Pinpoint the cell where the given text exists, returning its [X, Y] midpoint coordinate. 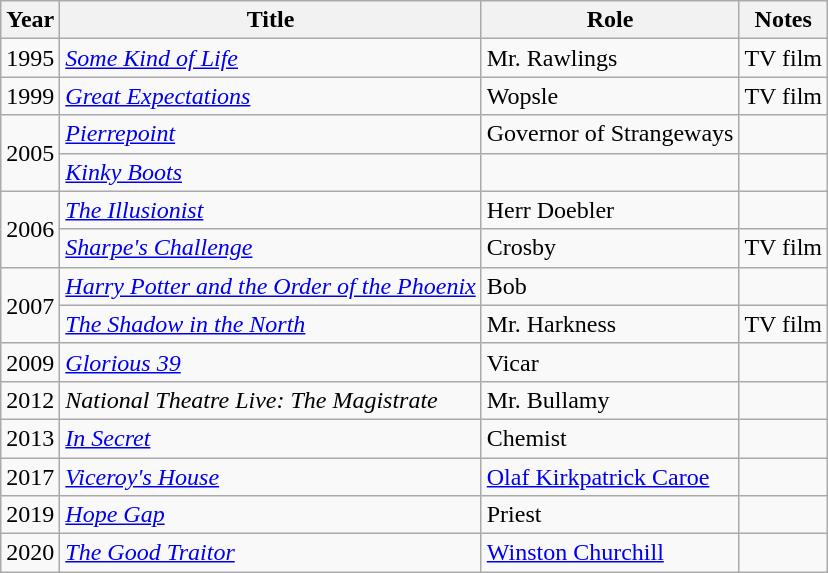
2020 [30, 553]
1999 [30, 96]
Hope Gap [270, 515]
Great Expectations [270, 96]
2006 [30, 229]
2009 [30, 362]
The Illusionist [270, 210]
Viceroy's House [270, 477]
Mr. Rawlings [610, 58]
Mr. Bullamy [610, 400]
Glorious 39 [270, 362]
Title [270, 20]
Wopsle [610, 96]
Role [610, 20]
In Secret [270, 438]
2007 [30, 305]
National Theatre Live: The Magistrate [270, 400]
Pierrepoint [270, 134]
Winston Churchill [610, 553]
Vicar [610, 362]
Notes [784, 20]
Kinky Boots [270, 172]
2005 [30, 153]
Year [30, 20]
1995 [30, 58]
Herr Doebler [610, 210]
2019 [30, 515]
Crosby [610, 248]
Sharpe's Challenge [270, 248]
Bob [610, 286]
Priest [610, 515]
The Good Traitor [270, 553]
Chemist [610, 438]
The Shadow in the North [270, 324]
Olaf Kirkpatrick Caroe [610, 477]
Governor of Strangeways [610, 134]
Mr. Harkness [610, 324]
2012 [30, 400]
Harry Potter and the Order of the Phoenix [270, 286]
2013 [30, 438]
2017 [30, 477]
Some Kind of Life [270, 58]
